Find where the given text appears and provide that cell's center as [X, Y] coordinate. 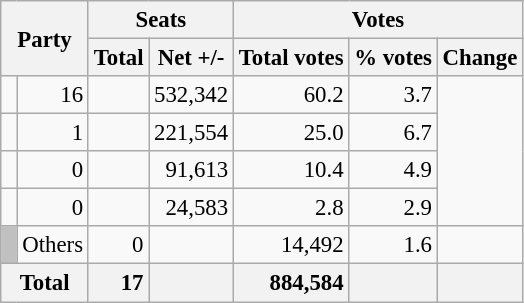
2.9 [393, 208]
221,554 [192, 133]
Seats [160, 20]
Change [480, 58]
17 [118, 283]
14,492 [290, 245]
Votes [378, 20]
884,584 [290, 283]
2.8 [290, 208]
1 [52, 133]
Net +/- [192, 58]
Others [52, 245]
91,613 [192, 170]
% votes [393, 58]
60.2 [290, 95]
10.4 [290, 170]
532,342 [192, 95]
6.7 [393, 133]
Party [45, 38]
24,583 [192, 208]
Total votes [290, 58]
1.6 [393, 245]
25.0 [290, 133]
4.9 [393, 170]
16 [52, 95]
3.7 [393, 95]
